Scan for the cell matching the given text and deliver its (x, y) coordinate at center. 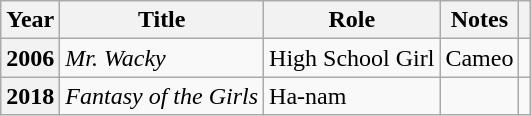
Mr. Wacky (162, 58)
Title (162, 20)
Fantasy of the Girls (162, 96)
Ha-nam (352, 96)
2018 (30, 96)
Cameo (480, 58)
High School Girl (352, 58)
Year (30, 20)
Notes (480, 20)
Role (352, 20)
2006 (30, 58)
